Find where the given text appears and provide that cell's center as [X, Y] coordinate. 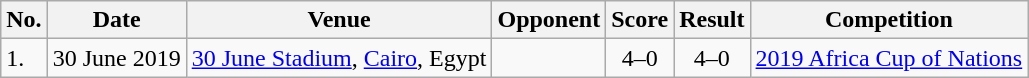
Result [712, 20]
Score [640, 20]
No. [24, 20]
Venue [339, 20]
30 June 2019 [116, 58]
1. [24, 58]
2019 Africa Cup of Nations [889, 58]
30 June Stadium, Cairo, Egypt [339, 58]
Competition [889, 20]
Opponent [549, 20]
Date [116, 20]
